Capture the cell that displays the provided text and extract its [x, y] central coordinate. 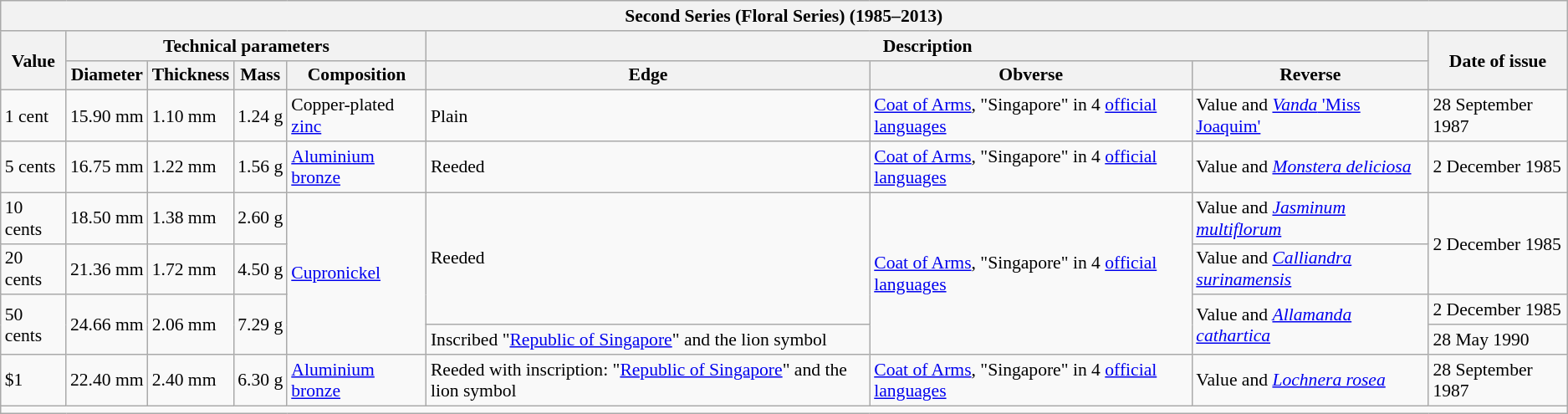
$1 [33, 380]
Reeded with inscription: "Republic of Singapore" and the lion symbol [648, 380]
Cupronickel [356, 273]
Date of issue [1497, 60]
Copper-plated zinc [356, 115]
Second Series (Floral Series) (1985–2013) [784, 16]
1.22 mm [191, 167]
5 cents [33, 167]
1.10 mm [191, 115]
Value and Calliandra surinamensis [1310, 269]
1.24 g [260, 115]
24.66 mm [107, 325]
21.36 mm [107, 269]
Value [33, 60]
Value and Jasminum multiflorum [1310, 217]
1.72 mm [191, 269]
15.90 mm [107, 115]
Description [927, 46]
Value and Vanda 'Miss Joaquim' [1310, 115]
Value and Allamanda cathartica [1310, 325]
22.40 mm [107, 380]
Value and Lochnera rosea [1310, 380]
1 cent [33, 115]
Technical parameters [246, 46]
Plain [648, 115]
1.38 mm [191, 217]
Reverse [1310, 75]
Thickness [191, 75]
1.56 g [260, 167]
Obverse [1030, 75]
Composition [356, 75]
Edge [648, 75]
20 cents [33, 269]
7.29 g [260, 325]
4.50 g [260, 269]
Inscribed "Republic of Singapore" and the lion symbol [648, 340]
2.60 g [260, 217]
18.50 mm [107, 217]
16.75 mm [107, 167]
2.06 mm [191, 325]
2.40 mm [191, 380]
Diameter [107, 75]
Value and Monstera deliciosa [1310, 167]
Mass [260, 75]
6.30 g [260, 380]
10 cents [33, 217]
28 May 1990 [1497, 340]
50 cents [33, 325]
